Search for the cell housing the specified text and yield its (x, y) center coordinate. 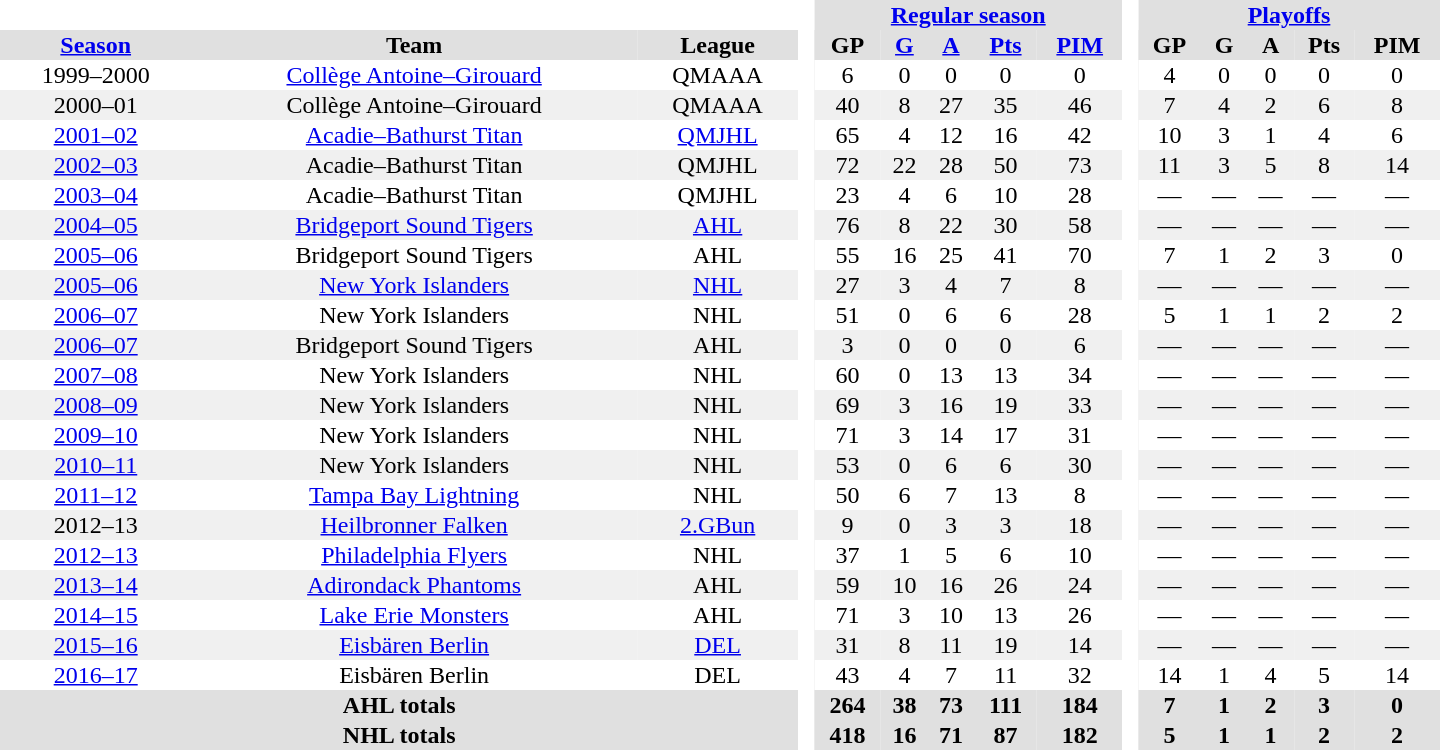
70 (1080, 255)
Tampa Bay Lightning (414, 495)
42 (1080, 135)
182 (1080, 735)
Adirondack Phantoms (414, 585)
55 (848, 255)
2010–11 (96, 465)
35 (1006, 105)
2000–01 (96, 105)
184 (1080, 705)
23 (848, 195)
65 (848, 135)
25 (952, 255)
2009–10 (96, 435)
87 (1006, 735)
2002–03 (96, 165)
46 (1080, 105)
76 (848, 225)
17 (1006, 435)
1999–2000 (96, 75)
2015–16 (96, 645)
24 (1080, 585)
264 (848, 705)
37 (848, 555)
2011–12 (96, 495)
NHL totals (399, 735)
53 (848, 465)
12 (952, 135)
AHL totals (399, 705)
69 (848, 405)
Heilbronner Falken (414, 525)
51 (848, 315)
Team (414, 45)
59 (848, 585)
2001–02 (96, 135)
Regular season (968, 15)
40 (848, 105)
32 (1080, 675)
34 (1080, 375)
Lake Erie Monsters (414, 615)
League (718, 45)
Season (96, 45)
38 (904, 705)
43 (848, 675)
Philadelphia Flyers (414, 555)
2.GBun (718, 525)
418 (848, 735)
2014–15 (96, 615)
2013–14 (96, 585)
2004–05 (96, 225)
2003–04 (96, 195)
2008–09 (96, 405)
41 (1006, 255)
9 (848, 525)
18 (1080, 525)
111 (1006, 705)
60 (848, 375)
33 (1080, 405)
Playoffs (1289, 15)
72 (848, 165)
2016–17 (96, 675)
2007–08 (96, 375)
58 (1080, 225)
